Find where the given text appears and provide that cell's center as [x, y] coordinate. 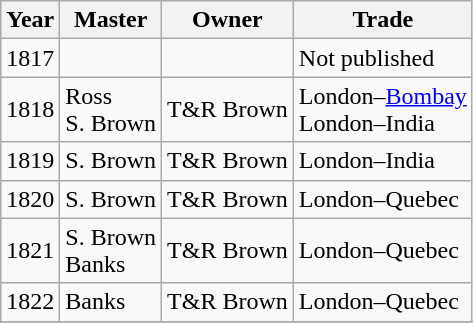
1818 [30, 110]
Master [111, 20]
Trade [382, 20]
1822 [30, 302]
Owner [228, 20]
London–BombayLondon–India [382, 110]
London–India [382, 161]
Year [30, 20]
S. BrownBanks [111, 250]
1820 [30, 199]
Not published [382, 58]
Banks [111, 302]
1817 [30, 58]
1819 [30, 161]
1821 [30, 250]
RossS. Brown [111, 110]
